Pinpoint the cell where the given text exists, returning its [x, y] midpoint coordinate. 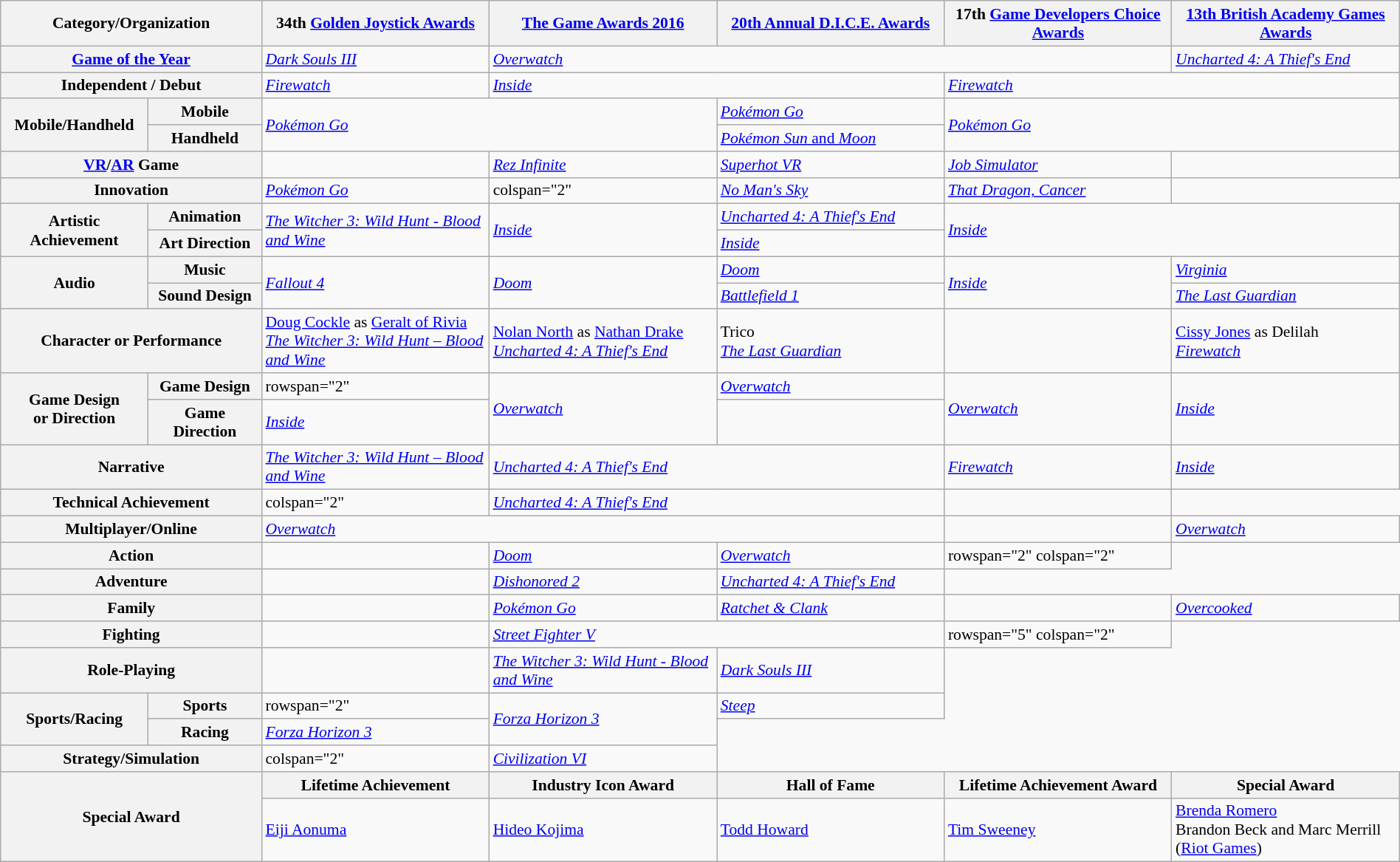
Action [131, 555]
Dishonored 2 [603, 582]
The Last Guardian [1286, 295]
Handheld [205, 138]
Audio [75, 282]
Game of the Year [131, 59]
Civilization VI [603, 759]
Independent / Debut [131, 86]
Mobile [205, 112]
Todd Howard [831, 830]
Eiji Aonuma [375, 830]
Steep [831, 706]
The Witcher 3: Wild Hunt – Blood and Wine [375, 467]
13th British Academy Games Awards [1286, 24]
Fighting [131, 634]
Game Direction [205, 421]
Animation [205, 217]
Art Direction [205, 243]
Ratchet & Clank [831, 608]
Innovation [131, 191]
Hideo Kojima [603, 830]
Pokémon Sun and Moon [831, 138]
No Man's Sky [831, 191]
Sound Design [205, 295]
Game Designor Direction [75, 409]
Strategy/Simulation [131, 759]
Family [131, 608]
Sports [205, 706]
Tim Sweeney [1058, 830]
Lifetime Achievement Award [1058, 784]
Lifetime Achievement [375, 784]
Battlefield 1 [831, 295]
Hall of Fame [831, 784]
Adventure [131, 582]
rowspan="2" colspan="2" [1058, 555]
Fallout 4 [375, 282]
Brenda RomeroBrandon Beck and Marc Merrill (Riot Games) [1286, 830]
VR/AR Game [131, 164]
Category/Organization [131, 24]
Virginia [1286, 270]
Mobile/Handheld [75, 124]
That Dragon, Cancer [1058, 191]
Role-Playing [131, 669]
rowspan="5" colspan="2" [1058, 634]
34th Golden Joystick Awards [375, 24]
Cissy Jones as DelilahFirewatch [1286, 341]
Multiplayer/Online [131, 529]
Music [205, 270]
TricoThe Last Guardian [831, 341]
The Game Awards 2016 [603, 24]
Technical Achievement [131, 503]
Nolan North as Nathan DrakeUncharted 4: A Thief's End [603, 341]
Job Simulator [1058, 164]
Character or Performance [131, 341]
Overcooked [1286, 608]
Street Fighter V [717, 634]
Doug Cockle as Geralt of RiviaThe Witcher 3: Wild Hunt – Blood and Wine [375, 341]
Game Design [205, 386]
Narrative [131, 467]
Artistic Achievement [75, 230]
Superhot VR [831, 164]
Sports/Racing [75, 719]
Racing [205, 732]
17th Game Developers Choice Awards [1058, 24]
20th Annual D.I.C.E. Awards [831, 24]
Industry Icon Award [603, 784]
Rez Infinite [603, 164]
